Detect which cell encompasses the target text, then output its [X, Y] center coordinate. 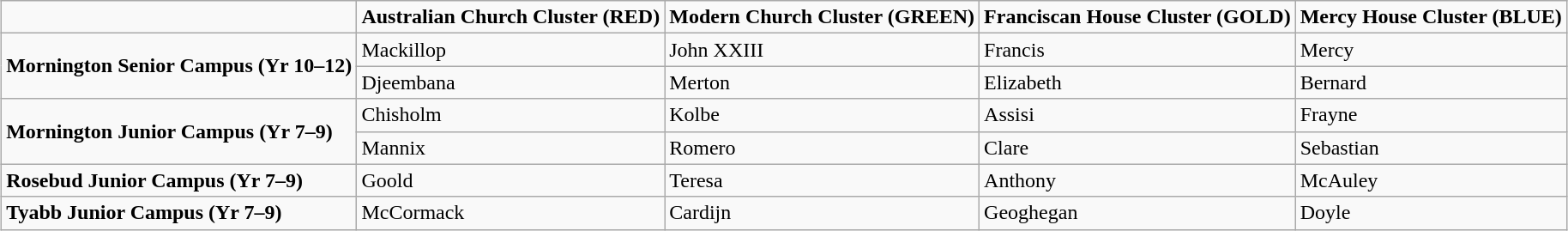
Cardijn [822, 213]
Chisholm [511, 115]
McAuley [1431, 180]
Mannix [511, 148]
Modern Church Cluster (GREEN) [822, 17]
Sebastian [1431, 148]
Mackillop [511, 50]
Doyle [1431, 213]
Frayne [1431, 115]
Franciscan House Cluster (GOLD) [1137, 17]
Kolbe [822, 115]
John XXIII [822, 50]
Anthony [1137, 180]
Assisi [1137, 115]
Merton [822, 82]
Mercy House Cluster (BLUE) [1431, 17]
Teresa [822, 180]
Francis [1137, 50]
Mornington Senior Campus (Yr 10–12) [179, 66]
Goold [511, 180]
Geoghegan [1137, 213]
McCormack [511, 213]
Elizabeth [1137, 82]
Rosebud Junior Campus (Yr 7–9) [179, 180]
Romero [822, 148]
Tyabb Junior Campus (Yr 7–9) [179, 213]
Mercy [1431, 50]
Djeembana [511, 82]
Clare [1137, 148]
Australian Church Cluster (RED) [511, 17]
Bernard [1431, 82]
Mornington Junior Campus (Yr 7–9) [179, 131]
